Determine the [x, y] coordinate at the center of the cell enclosing the given text.  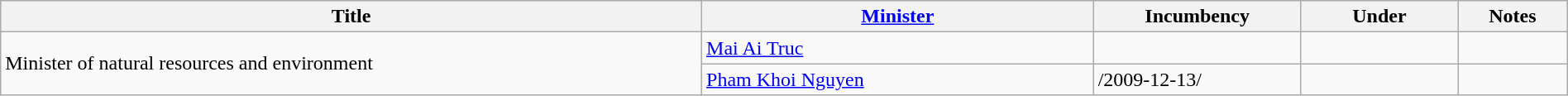
Under [1379, 17]
Pham Khoi Nguyen [898, 79]
Minister of natural resources and environment [351, 64]
Mai Ai Truc [898, 48]
/2009-12-13/ [1198, 79]
Incumbency [1198, 17]
Minister [898, 17]
Notes [1513, 17]
Title [351, 17]
